Determine the [x, y] coordinate at the center of the cell enclosing the given text.  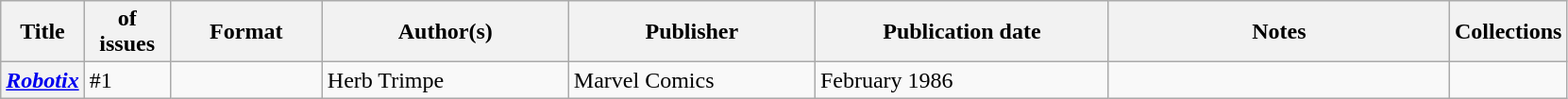
of issues [126, 32]
Format [245, 32]
Collections [1508, 32]
Author(s) [446, 32]
Publication date [961, 32]
#1 [126, 80]
Publisher [691, 32]
Robotix [42, 80]
February 1986 [961, 80]
Title [42, 32]
Notes [1278, 32]
Herb Trimpe [446, 80]
Marvel Comics [691, 80]
